Scan for the cell matching the given text and deliver its (X, Y) coordinate at center. 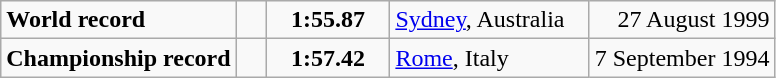
Championship record (118, 58)
Rome, Italy (490, 58)
7 September 1994 (682, 58)
1:55.87 (328, 20)
1:57.42 (328, 58)
Sydney, Australia (490, 20)
World record (118, 20)
27 August 1999 (682, 20)
